Find where the given text appears and provide that cell's center as (X, Y) coordinate. 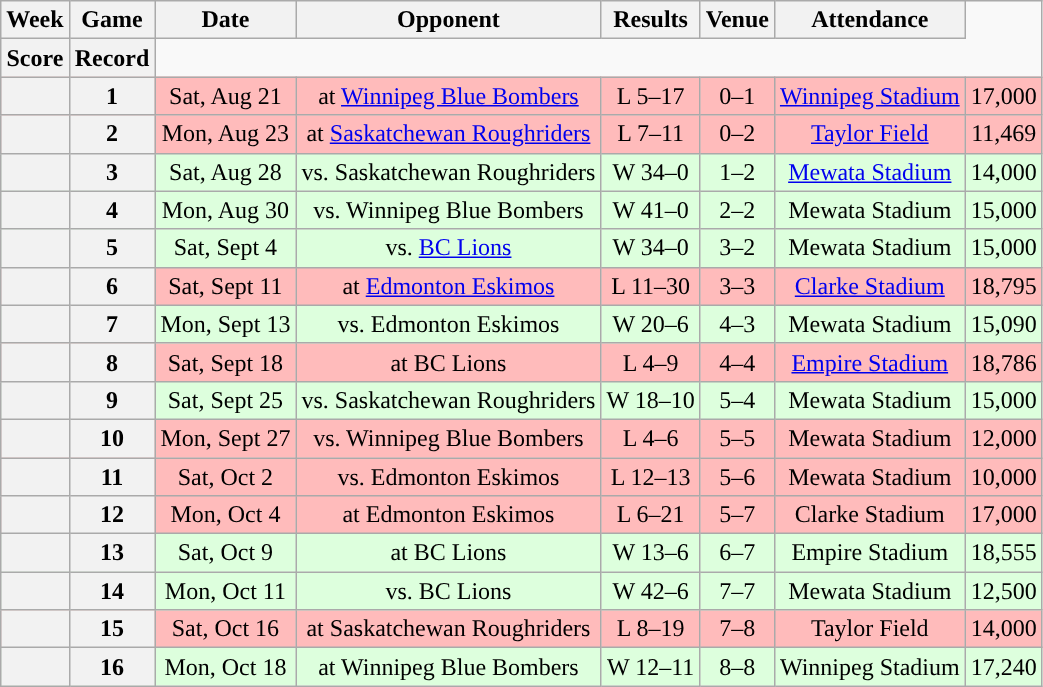
7 (112, 324)
14 (112, 591)
Score (35, 58)
5–5 (737, 438)
3–3 (737, 286)
17,240 (1004, 667)
0–2 (737, 134)
3 (112, 172)
W 20–6 (650, 324)
L 8–19 (650, 629)
L 12–13 (650, 477)
Mon, Sept 13 (226, 324)
Sat, Sept 4 (226, 248)
10,000 (1004, 477)
Sat, Aug 28 (226, 172)
Sat, Sept 25 (226, 400)
15,090 (1004, 324)
Mon, Aug 30 (226, 210)
Sat, Oct 2 (226, 477)
18,786 (1004, 362)
2–2 (737, 210)
Sat, Sept 18 (226, 362)
Sat, Aug 21 (226, 96)
Opponent (448, 20)
5–7 (737, 515)
L 4–9 (650, 362)
1–2 (737, 172)
L 5–17 (650, 96)
6 (112, 286)
16 (112, 667)
12 (112, 515)
12,500 (1004, 591)
11,469 (1004, 134)
4 (112, 210)
10 (112, 438)
L 4–6 (650, 438)
3–2 (737, 248)
Sat, Oct 16 (226, 629)
6–7 (737, 553)
W 18–10 (650, 400)
L 11–30 (650, 286)
Results (650, 20)
Sat, Sept 11 (226, 286)
5 (112, 248)
18,795 (1004, 286)
Venue (737, 20)
4–3 (737, 324)
9 (112, 400)
Game (112, 20)
12,000 (1004, 438)
Sat, Oct 9 (226, 553)
15 (112, 629)
7–7 (737, 591)
W 12–11 (650, 667)
Week (35, 20)
Mon, Oct 4 (226, 515)
Date (226, 20)
7–8 (737, 629)
Attendance (870, 20)
5–4 (737, 400)
0–1 (737, 96)
4–4 (737, 362)
W 13–6 (650, 553)
13 (112, 553)
Mon, Oct 18 (226, 667)
11 (112, 477)
8–8 (737, 667)
5–6 (737, 477)
8 (112, 362)
Mon, Oct 11 (226, 591)
Record (112, 58)
W 41–0 (650, 210)
Mon, Aug 23 (226, 134)
2 (112, 134)
Mon, Sept 27 (226, 438)
1 (112, 96)
W 42–6 (650, 591)
L 7–11 (650, 134)
L 6–21 (650, 515)
18,555 (1004, 553)
